Identify which cell holds the provided text, then report its [X, Y] central coordinate. 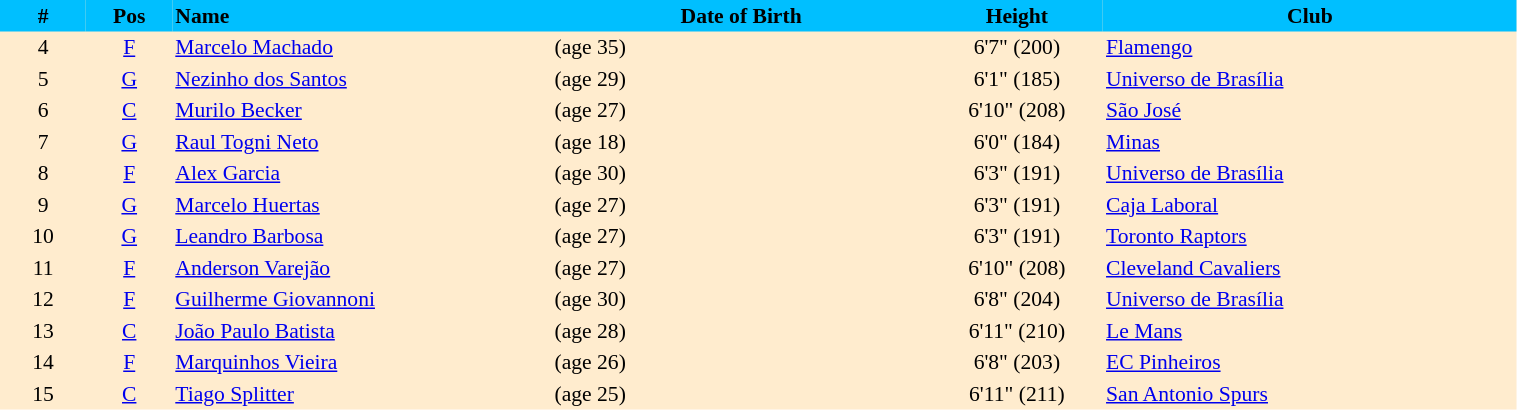
EC Pinheiros [1310, 362]
Caja Laboral [1310, 205]
Marquinhos Vieira [362, 362]
8 [43, 174]
Pos [129, 16]
12 [43, 300]
Le Mans [1310, 331]
Alex Garcia [362, 174]
6'8" (203) [1017, 362]
# [43, 16]
(age 26) [742, 362]
14 [43, 362]
15 [43, 394]
(age 29) [742, 79]
Flamengo [1310, 48]
Cleveland Cavaliers [1310, 268]
(age 25) [742, 394]
(age 18) [742, 142]
6'7" (200) [1017, 48]
6'11" (211) [1017, 394]
Height [1017, 16]
10 [43, 236]
(age 35) [742, 48]
Nezinho dos Santos [362, 79]
Tiago Splitter [362, 394]
6'11" (210) [1017, 331]
Marcelo Machado [362, 48]
6'1" (185) [1017, 79]
Club [1310, 16]
4 [43, 48]
Anderson Varejão [362, 268]
Toronto Raptors [1310, 236]
San Antonio Spurs [1310, 394]
Date of Birth [742, 16]
7 [43, 142]
5 [43, 79]
Name [362, 16]
(age 28) [742, 331]
9 [43, 205]
13 [43, 331]
João Paulo Batista [362, 331]
São José [1310, 110]
Marcelo Huertas [362, 205]
Guilherme Giovannoni [362, 300]
Leandro Barbosa [362, 236]
6'0" (184) [1017, 142]
Murilo Becker [362, 110]
11 [43, 268]
6'8" (204) [1017, 300]
Raul Togni Neto [362, 142]
Minas [1310, 142]
6 [43, 110]
